Capture the cell that displays the provided text and extract its (X, Y) central coordinate. 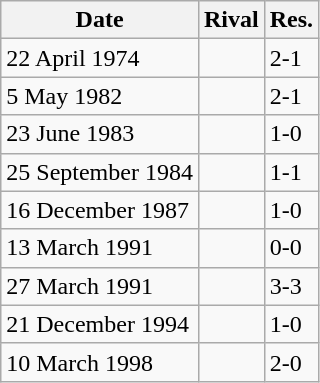
22 April 1974 (100, 58)
21 December 1994 (100, 324)
25 September 1984 (100, 172)
Res. (291, 20)
13 March 1991 (100, 248)
Rival (231, 20)
0-0 (291, 248)
3-3 (291, 286)
16 December 1987 (100, 210)
27 March 1991 (100, 286)
5 May 1982 (100, 96)
23 June 1983 (100, 134)
2-0 (291, 362)
10 March 1998 (100, 362)
1-1 (291, 172)
Date (100, 20)
